Return (x, y) of the center of cell containing provided text 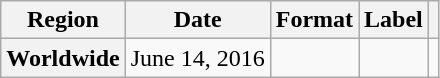
Region (63, 20)
Label (394, 20)
June 14, 2016 (198, 58)
Date (198, 20)
Worldwide (63, 58)
Format (314, 20)
